Output the (X, Y) coordinate of the center of the cell containing the given text.  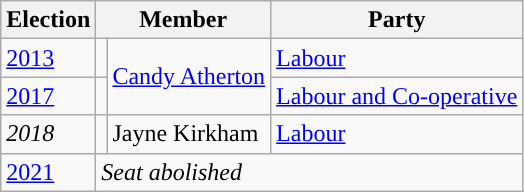
Candy Atherton (189, 77)
Party (397, 20)
Member (184, 20)
2018 (48, 134)
Labour and Co-operative (397, 96)
2013 (48, 58)
2017 (48, 96)
Jayne Kirkham (189, 134)
2021 (48, 172)
Seat abolished (310, 172)
Election (48, 20)
